Scan for the cell matching the given text and deliver its (X, Y) coordinate at center. 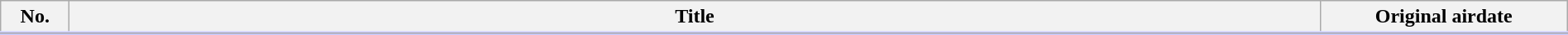
Title (695, 17)
No. (35, 17)
Original airdate (1444, 17)
